Detect which cell encompasses the target text, then output its (X, Y) center coordinate. 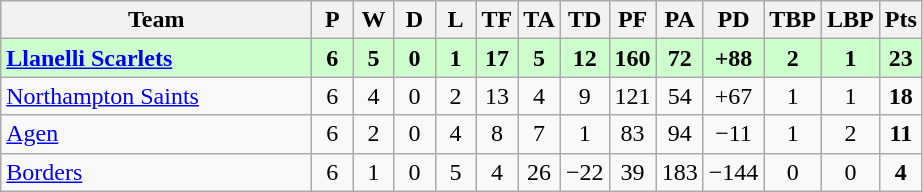
8 (497, 134)
TD (584, 20)
121 (632, 96)
54 (680, 96)
−22 (584, 172)
13 (497, 96)
PF (632, 20)
83 (632, 134)
TA (540, 20)
D (414, 20)
Team (156, 20)
183 (680, 172)
PD (734, 20)
Llanelli Scarlets (156, 58)
94 (680, 134)
18 (900, 96)
L (456, 20)
+88 (734, 58)
−11 (734, 134)
P (332, 20)
23 (900, 58)
9 (584, 96)
7 (540, 134)
Northampton Saints (156, 96)
PA (680, 20)
Agen (156, 134)
12 (584, 58)
W (374, 20)
TF (497, 20)
−144 (734, 172)
LBP (851, 20)
TBP (793, 20)
39 (632, 172)
72 (680, 58)
Borders (156, 172)
11 (900, 134)
26 (540, 172)
Pts (900, 20)
160 (632, 58)
17 (497, 58)
+67 (734, 96)
